Locate the cell with the specified text and output its (x, y) center coordinate. 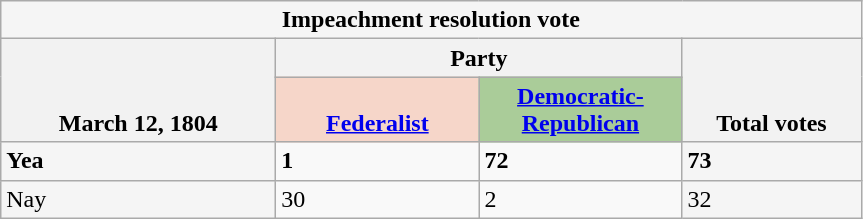
Democratic-Republican (580, 110)
Yea (138, 161)
March 12, 1804 (138, 90)
Nay (138, 199)
1 (378, 161)
Impeachment resolution vote (431, 20)
Federalist (378, 110)
Party (479, 58)
30 (378, 199)
Total votes (772, 90)
2 (580, 199)
32 (772, 199)
73 (772, 161)
72 (580, 161)
